Capture the cell that displays the provided text and extract its [X, Y] central coordinate. 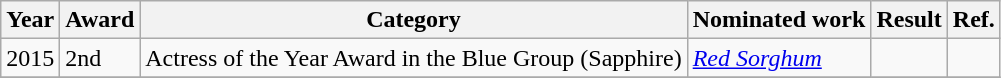
Year [30, 20]
Result [909, 20]
Actress of the Year Award in the Blue Group (Sapphire) [414, 58]
Red Sorghum [779, 58]
2015 [30, 58]
Nominated work [779, 20]
Ref. [974, 20]
2nd [100, 58]
Category [414, 20]
Award [100, 20]
